Return [X, Y] of the center of cell containing provided text 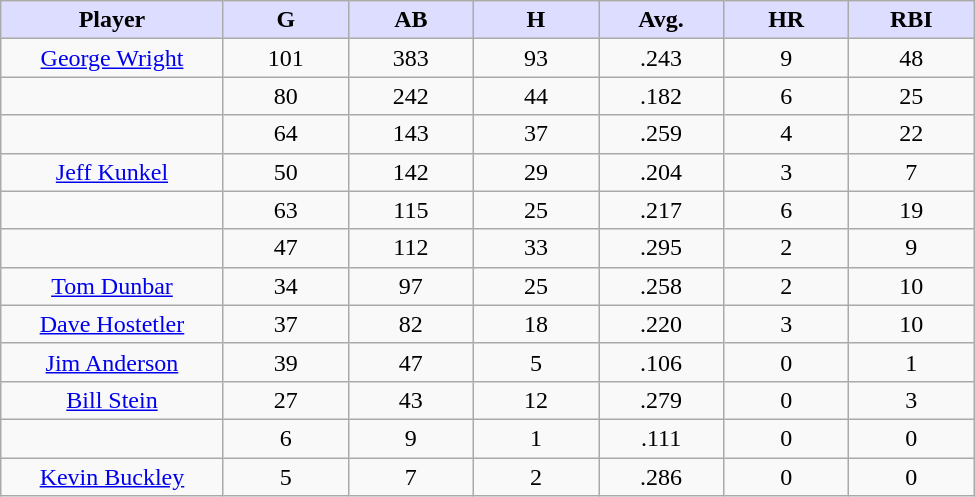
27 [286, 400]
82 [410, 324]
242 [410, 96]
Jim Anderson [112, 362]
33 [536, 248]
.279 [660, 400]
Jeff Kunkel [112, 172]
.286 [660, 477]
143 [410, 134]
G [286, 20]
RBI [912, 20]
.259 [660, 134]
22 [912, 134]
Player [112, 20]
63 [286, 210]
18 [536, 324]
.106 [660, 362]
64 [286, 134]
.217 [660, 210]
80 [286, 96]
Bill Stein [112, 400]
12 [536, 400]
34 [286, 286]
93 [536, 58]
George Wright [112, 58]
.204 [660, 172]
.258 [660, 286]
50 [286, 172]
44 [536, 96]
43 [410, 400]
19 [912, 210]
.220 [660, 324]
39 [286, 362]
115 [410, 210]
.182 [660, 96]
.111 [660, 438]
142 [410, 172]
383 [410, 58]
Dave Hostetler [112, 324]
29 [536, 172]
.243 [660, 58]
112 [410, 248]
HR [786, 20]
Avg. [660, 20]
101 [286, 58]
Kevin Buckley [112, 477]
Tom Dunbar [112, 286]
H [536, 20]
48 [912, 58]
.295 [660, 248]
4 [786, 134]
97 [410, 286]
AB [410, 20]
